Find where the given text appears and provide that cell's center as (X, Y) coordinate. 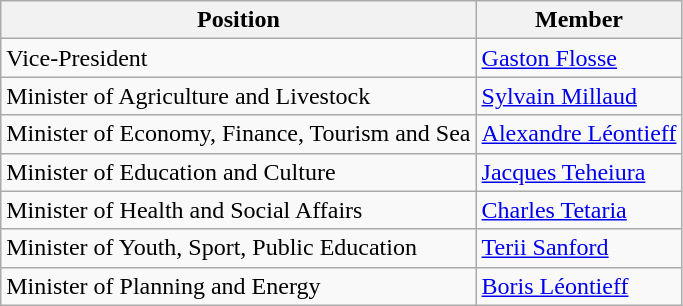
Position (238, 20)
Charles Tetaria (579, 210)
Minister of Agriculture and Livestock (238, 96)
Minister of Planning and Energy (238, 286)
Minister of Youth, Sport, Public Education (238, 248)
Minister of Health and Social Affairs (238, 210)
Minister of Education and Culture (238, 172)
Minister of Economy, Finance, Tourism and Sea (238, 134)
Vice-President (238, 58)
Boris Léontieff (579, 286)
Terii Sanford (579, 248)
Sylvain Millaud (579, 96)
Member (579, 20)
Jacques Teheiura (579, 172)
Gaston Flosse (579, 58)
Alexandre Léontieff (579, 134)
